Capture the cell that displays the provided text and extract its (x, y) central coordinate. 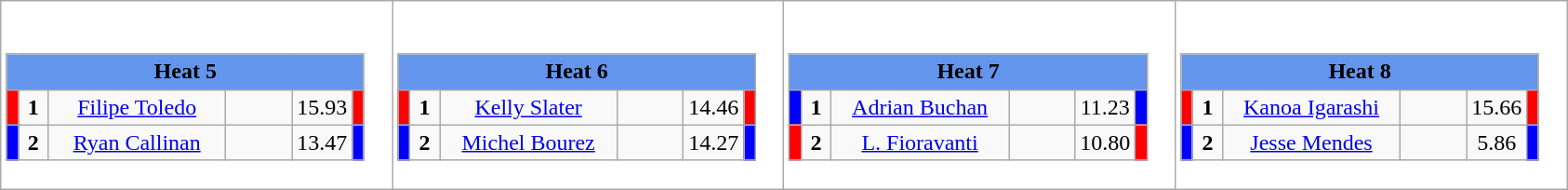
Adrian Buchan (921, 107)
15.66 (1497, 107)
14.46 (714, 107)
Michel Bourez (528, 142)
Heat 7 (968, 72)
11.23 (1105, 107)
Ryan Callinan (138, 142)
Heat 5 1 Filipe Toledo 15.93 2 Ryan Callinan 13.47 (197, 95)
Kanoa Igarashi (1311, 107)
15.93 (322, 107)
10.80 (1105, 142)
Jesse Mendes (1311, 142)
5.86 (1497, 142)
Heat 7 1 Adrian Buchan 11.23 2 L. Fioravanti 10.80 (980, 95)
Heat 8 1 Kanoa Igarashi 15.66 2 Jesse Mendes 5.86 (1371, 95)
Kelly Slater (528, 107)
Heat 5 (185, 72)
Heat 6 1 Kelly Slater 14.46 2 Michel Bourez 14.27 (588, 95)
Heat 8 (1360, 72)
L. Fioravanti (921, 142)
14.27 (714, 142)
Filipe Toledo (138, 107)
Heat 6 (577, 72)
13.47 (322, 142)
